Return [X, Y] of the center of cell containing provided text 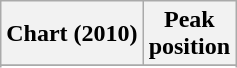
Peakposition [189, 34]
Chart (2010) [72, 34]
